Capture the cell that displays the provided text and extract its (x, y) central coordinate. 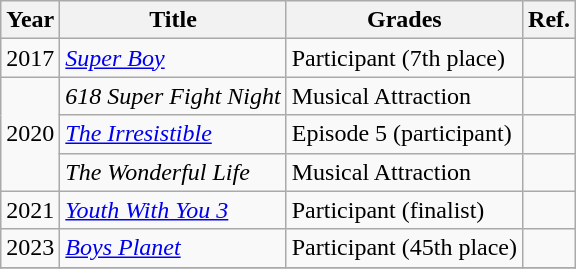
Title (173, 20)
Participant (7th place) (404, 58)
Youth With You 3 (173, 210)
The Wonderful Life (173, 172)
2021 (30, 210)
Episode 5 (participant) (404, 134)
Year (30, 20)
Boys Planet (173, 248)
2017 (30, 58)
Grades (404, 20)
Participant (finalist) (404, 210)
The Irresistible (173, 134)
618 Super Fight Night (173, 96)
Participant (45th place) (404, 248)
2020 (30, 134)
Ref. (550, 20)
Super Boy (173, 58)
2023 (30, 248)
